Identify which cell holds the provided text, then report its (X, Y) central coordinate. 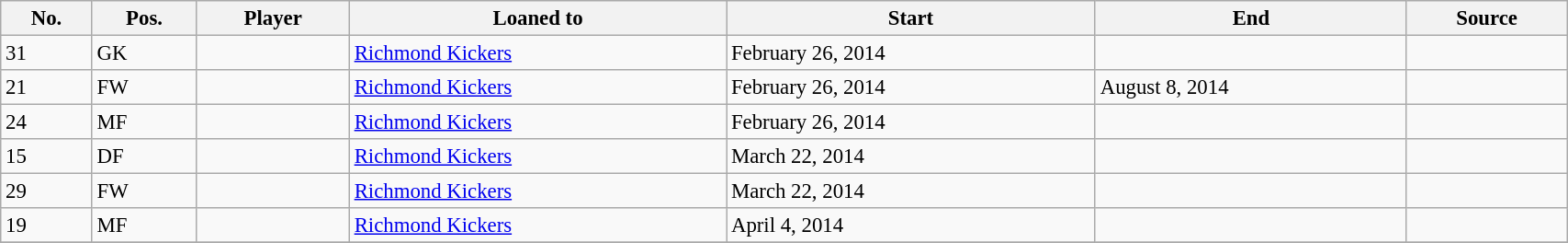
24 (46, 122)
Pos. (144, 18)
15 (46, 156)
GK (144, 53)
Player (273, 18)
April 4, 2014 (911, 226)
Start (911, 18)
DF (144, 156)
Source (1486, 18)
29 (46, 191)
Loaned to (537, 18)
No. (46, 18)
August 8, 2014 (1251, 87)
31 (46, 53)
19 (46, 226)
End (1251, 18)
21 (46, 87)
